Pinpoint the cell where the given text exists, returning its [X, Y] midpoint coordinate. 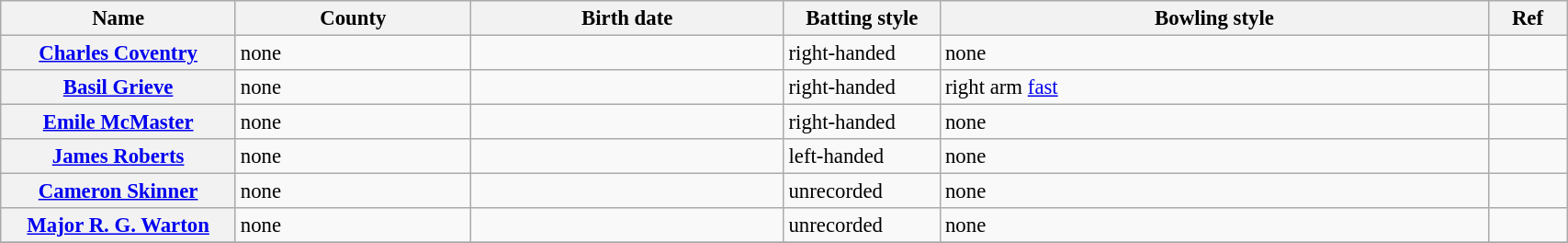
Ref [1527, 18]
Basil Grieve [118, 87]
Charles Coventry [118, 53]
County [353, 18]
Name [118, 18]
Emile McMaster [118, 122]
Bowling style [1214, 18]
Major R. G. Warton [118, 226]
Birth date [626, 18]
Cameron Skinner [118, 191]
Batting style [862, 18]
left-handed [862, 156]
right arm fast [1214, 87]
James Roberts [118, 156]
